Extract the (X, Y) coordinate from the center of the cell holding the provided text.  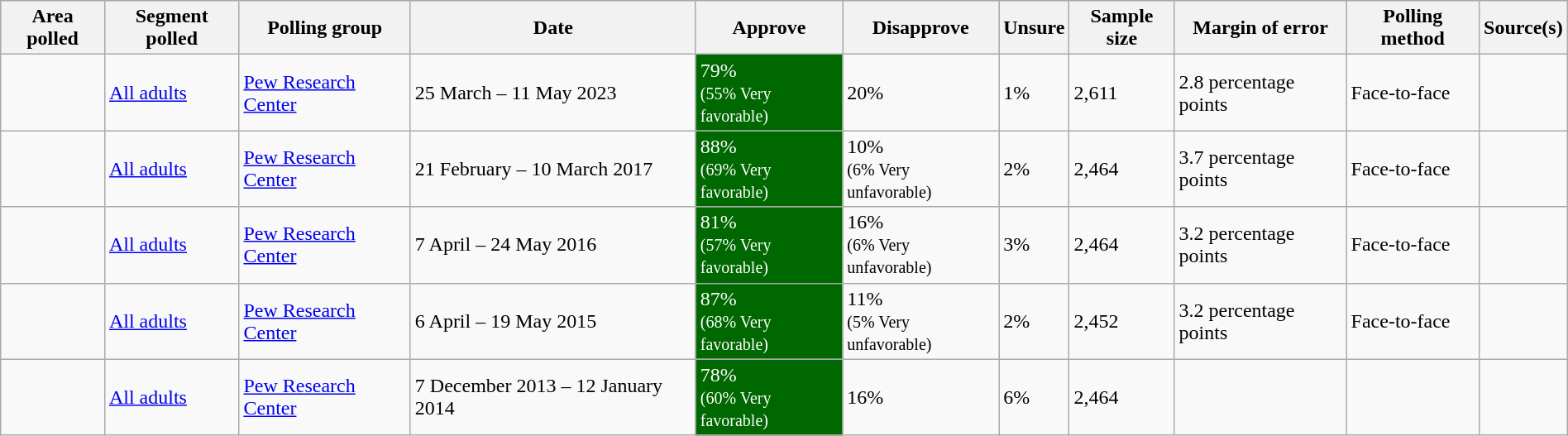
21 February – 10 March 2017 (552, 169)
Approve (769, 28)
3% (1034, 245)
6 April – 19 May 2015 (552, 321)
2,452 (1121, 321)
1% (1034, 93)
79%(55% Very favorable) (769, 93)
78%(60% Very favorable) (769, 397)
10%(6% Very unfavorable) (921, 169)
11%(5% Very unfavorable) (921, 321)
Area polled (53, 28)
Segment polled (172, 28)
Sample size (1121, 28)
Polling group (324, 28)
25 March – 11 May 2023 (552, 93)
3.7 percentage points (1260, 169)
Polling method (1413, 28)
6% (1034, 397)
Source(s) (1523, 28)
7 April – 24 May 2016 (552, 245)
2.8 percentage points (1260, 93)
20% (921, 93)
Date (552, 28)
Disapprove (921, 28)
16% (921, 397)
Margin of error (1260, 28)
88%(69% Very favorable) (769, 169)
7 December 2013 – 12 January 2014 (552, 397)
16%(6% Very unfavorable) (921, 245)
2,611 (1121, 93)
Unsure (1034, 28)
87%(68% Very favorable) (769, 321)
81%(57% Very favorable) (769, 245)
